Detect which cell encompasses the target text, then output its (x, y) center coordinate. 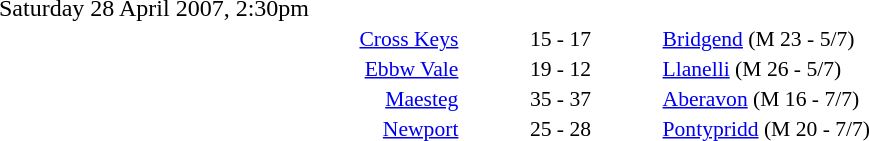
19 - 12 (560, 68)
35 - 37 (560, 98)
15 - 17 (560, 38)
